Output the (x, y) coordinate of the center of the cell containing the given text.  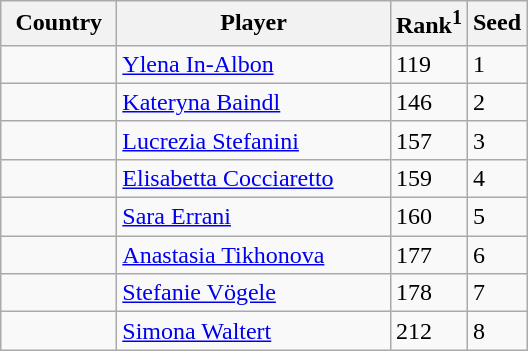
2 (496, 102)
8 (496, 331)
157 (428, 140)
146 (428, 102)
Kateryna Baindl (254, 102)
Elisabetta Cocciaretto (254, 178)
160 (428, 217)
Rank1 (428, 24)
Seed (496, 24)
4 (496, 178)
5 (496, 217)
159 (428, 178)
119 (428, 64)
7 (496, 293)
Lucrezia Stefanini (254, 140)
Ylena In-Albon (254, 64)
Anastasia Tikhonova (254, 255)
Country (59, 24)
Simona Waltert (254, 331)
6 (496, 255)
212 (428, 331)
Sara Errani (254, 217)
177 (428, 255)
Stefanie Vögele (254, 293)
178 (428, 293)
3 (496, 140)
Player (254, 24)
1 (496, 64)
